For the text-containing cell, return its midpoint in (X, Y) coordinate format. 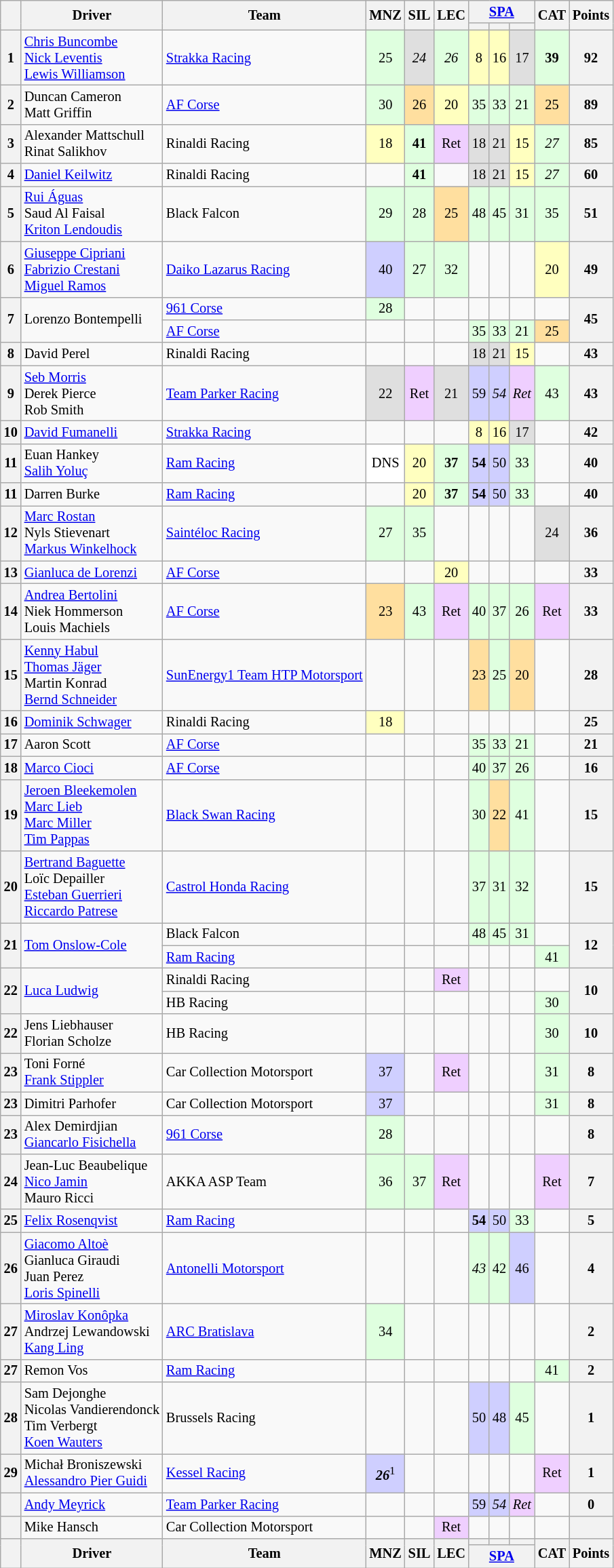
261 (385, 1473)
Lorenzo Bontempelli (92, 320)
Bertrand Baguette Loïc Depailler Esteban Guerrieri Riccardo Patrese (92, 886)
Marc Rostan Nyls Stievenart Markus Winkelhock (92, 533)
Marco Cioci (92, 768)
Kenny Habul Thomas Jäger Martin Konrad Bernd Schneider (92, 675)
13 (11, 572)
Daiko Lazarus Racing (265, 269)
Saintéloc Racing (265, 533)
Giacomo Altoè Gianluca Giraudi Juan Perez Loris Spinelli (92, 1268)
92 (591, 58)
Remon Vos (92, 1371)
Brussels Racing (265, 1418)
49 (591, 269)
Tom Onslow-Cole (92, 945)
9 (11, 393)
Andrea Bertolini Niek Hommerson Louis Machiels (92, 611)
85 (591, 144)
60 (591, 175)
SunEnergy1 Team HTP Motorsport (265, 675)
Alexander Mattschull Rinat Salikhov (92, 144)
Antonelli Motorsport (265, 1268)
14 (11, 611)
6 (11, 269)
AKKA ASP Team (265, 1181)
Gianluca de Lorenzi (92, 572)
Chris Buncombe Nick Leventis Lewis Williamson (92, 58)
DNS (385, 463)
David Perel (92, 354)
Giuseppe Cipriani Fabrizio Crestani Miguel Ramos (92, 269)
Rui Águas Saud Al Faisal Kriton Lendoudis (92, 214)
0 (591, 1504)
Daniel Keilwitz (92, 175)
34 (385, 1331)
89 (591, 104)
Luca Ludwig (92, 990)
Jens Liebhauser Florian Scholze (92, 1034)
3 (11, 144)
Black Swan Racing (265, 815)
Kessel Racing (265, 1473)
Jean-Luc Beaubelique Nico Jamin Mauro Ricci (92, 1181)
Duncan Cameron Matt Griffin (92, 104)
Sam Dejonghe Nicolas Vandierendonck Tim Verbergt Koen Wauters (92, 1418)
Euan Hankey Salih Yoluç (92, 463)
Castrol Honda Racing (265, 886)
Andy Meyrick (92, 1504)
Darren Burke (92, 494)
39 (552, 58)
Dimitri Parhofer (92, 1103)
51 (591, 214)
Felix Rosenqvist (92, 1221)
ARC Bratislava (265, 1331)
Dominik Schwager (92, 722)
Miroslav Konôpka Andrzej Lewandowski Kang Ling (92, 1331)
Jeroen Bleekemolen Marc Lieb Marc Miller Tim Pappas (92, 815)
David Fumanelli (92, 432)
Michał Broniszewski Alessandro Pier Guidi (92, 1473)
Toni Forné Frank Stippler (92, 1072)
46 (522, 1268)
19 (11, 815)
Mike Hansch (92, 1527)
Alex Demirdjian Giancarlo Fisichella (92, 1135)
Seb Morris Derek Pierce Rob Smith (92, 393)
Aaron Scott (92, 745)
